Search for the cell housing the specified text and yield its (x, y) center coordinate. 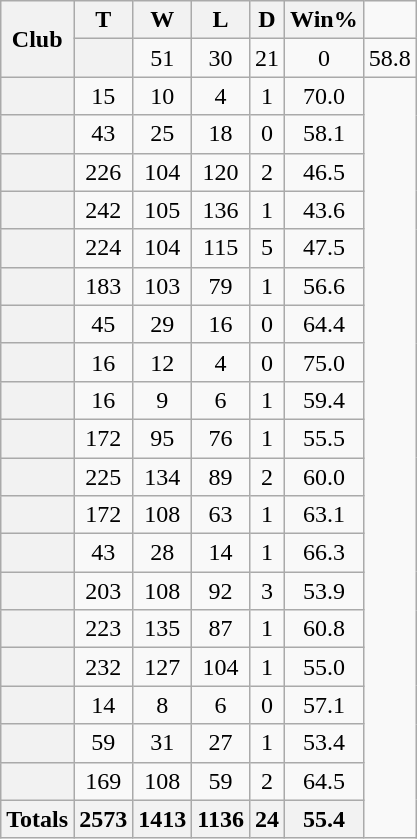
60.8 (324, 629)
66.3 (324, 553)
169 (104, 781)
1136 (221, 819)
31 (162, 743)
225 (104, 477)
95 (162, 438)
51 (162, 58)
223 (104, 629)
60.0 (324, 477)
45 (104, 324)
T (104, 20)
92 (221, 591)
10 (162, 96)
89 (221, 477)
W (162, 20)
120 (221, 172)
63 (221, 515)
2573 (104, 819)
3 (266, 591)
18 (221, 134)
D (266, 20)
53.4 (324, 743)
64.5 (324, 781)
58.8 (390, 58)
30 (221, 58)
203 (104, 591)
53.9 (324, 591)
47.5 (324, 248)
57.1 (324, 705)
29 (162, 324)
8 (162, 705)
76 (221, 438)
87 (221, 629)
64.4 (324, 324)
58.1 (324, 134)
55.4 (324, 819)
135 (162, 629)
15 (104, 96)
232 (104, 667)
21 (266, 58)
55.0 (324, 667)
105 (162, 210)
24 (266, 819)
79 (221, 286)
12 (162, 362)
70.0 (324, 96)
127 (162, 667)
46.5 (324, 172)
136 (221, 210)
242 (104, 210)
56.6 (324, 286)
L (221, 20)
Totals (38, 819)
9 (162, 400)
25 (162, 134)
134 (162, 477)
115 (221, 248)
55.5 (324, 438)
5 (266, 248)
1413 (162, 819)
43.6 (324, 210)
103 (162, 286)
28 (162, 553)
27 (221, 743)
59.4 (324, 400)
Club (38, 39)
75.0 (324, 362)
224 (104, 248)
Win% (324, 20)
226 (104, 172)
183 (104, 286)
63.1 (324, 515)
